Locate the cell with the specified text and output its (X, Y) center coordinate. 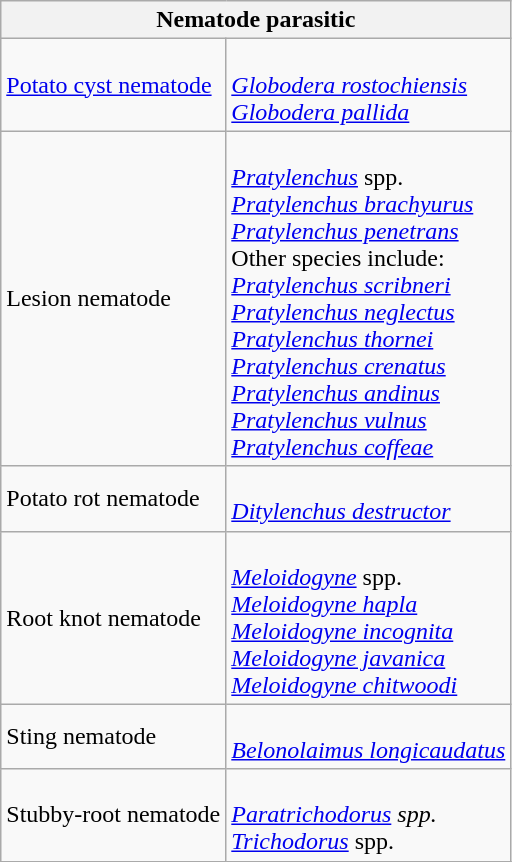
Meloidogyne spp. Meloidogyne hapla Meloidogyne incognita Meloidogyne javanica Meloidogyne chitwoodi (368, 618)
Nematode parasitic (256, 20)
Globodera rostochiensis Globodera pallida (368, 85)
Paratrichodorus spp. Trichodorus spp. (368, 815)
Stubby-root nematode (114, 815)
Belonolaimus longicaudatus (368, 736)
Root knot nematode (114, 618)
Lesion nematode (114, 298)
Sting nematode (114, 736)
Potato cyst nematode (114, 85)
Ditylenchus destructor (368, 498)
Potato rot nematode (114, 498)
